Return [X, Y] of the center of cell containing provided text 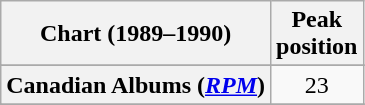
23 [317, 85]
Chart (1989–1990) [136, 34]
Canadian Albums (RPM) [136, 85]
Peakposition [317, 34]
